Find where the given text appears and provide that cell's center as [X, Y] coordinate. 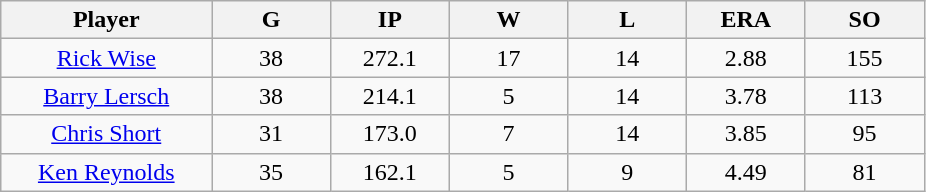
SO [864, 20]
17 [508, 58]
35 [272, 172]
272.1 [390, 58]
7 [508, 134]
31 [272, 134]
Ken Reynolds [106, 172]
IP [390, 20]
173.0 [390, 134]
2.88 [746, 58]
Player [106, 20]
95 [864, 134]
9 [628, 172]
G [272, 20]
Rick Wise [106, 58]
81 [864, 172]
W [508, 20]
4.49 [746, 172]
113 [864, 96]
214.1 [390, 96]
L [628, 20]
155 [864, 58]
3.85 [746, 134]
3.78 [746, 96]
ERA [746, 20]
162.1 [390, 172]
Chris Short [106, 134]
Barry Lersch [106, 96]
